Return (x, y) of the center of cell containing provided text 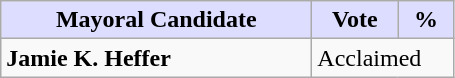
Jamie K. Heffer (156, 58)
Vote (355, 20)
Acclaimed (383, 58)
Mayoral Candidate (156, 20)
% (426, 20)
